For the text-containing cell, return its midpoint in [X, Y] coordinate format. 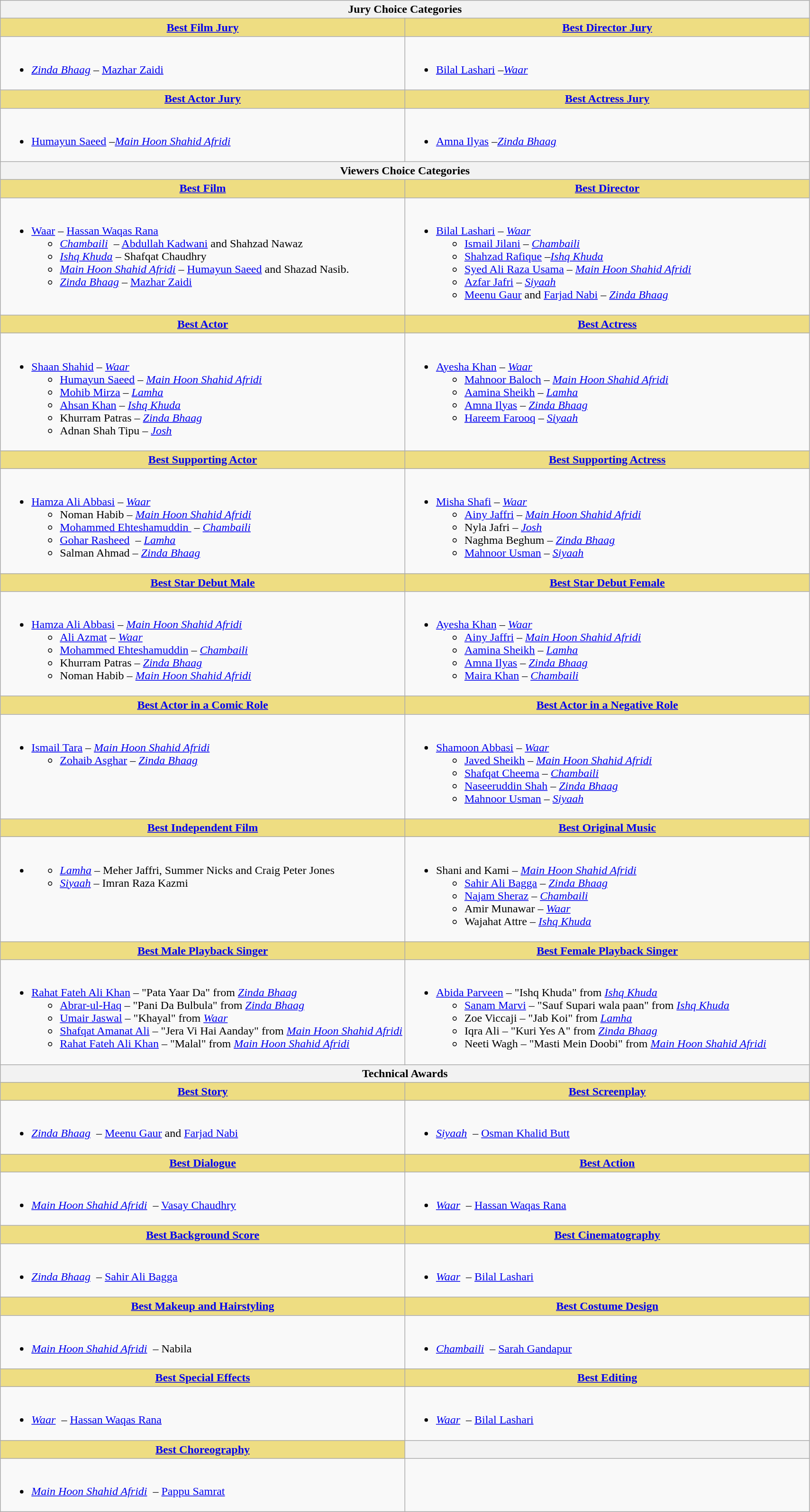
Best Story [203, 1091]
Misha Shafi – Waar Ainy Jaffri – Main Hoon Shahid AfridiNyla Jafri – JoshNaghma Beghum – Zinda BhaagMahnoor Usman – Siyaah [607, 521]
Ismail Tara – Main Hoon Shahid Afridi Zohaib Asghar – Zinda Bhaag [203, 766]
Best Director Jury [607, 27]
Shamoon Abbasi – Waar Javed Sheikh – Main Hoon Shahid AfridiShafqat Cheema – ChambailiNaseeruddin Shah – Zinda BhaagMahnoor Usman – Siyaah [607, 766]
Zinda Bhaag – Sahir Ali Bagga [203, 1270]
Best Star Debut Male [203, 582]
Best Costume Design [607, 1306]
Main Hoon Shahid Afridi – Pappu Samrat [203, 1485]
Zinda Bhaag – Mazhar Zaidi [203, 63]
Lamha – Meher Jaffri, Summer Nicks and Craig Peter JonesSiyaah – Imran Raza Kazmi [203, 890]
Best Editing [607, 1378]
Best Actor Jury [203, 99]
Best Actress Jury [607, 99]
Chambaili – Sarah Gandapur [607, 1341]
Best Cinematography [607, 1234]
Best Film Jury [203, 27]
Best Supporting Actor [203, 459]
Amna Ilyas –Zinda Bhaag [607, 135]
Best Film [203, 189]
Best Supporting Actress [607, 459]
Siyaah – Osman Khalid Butt [607, 1127]
Main Hoon Shahid Afridi – Nabila [203, 1341]
Hamza Ali Abbasi – WaarNoman Habib – Main Hoon Shahid Afridi Mohammed Ehteshamuddin – ChambailiGohar Rasheed – LamhaSalman Ahmad – Zinda Bhaag [203, 521]
Shani and Kami – Main Hoon Shahid Afridi Sahir Ali Bagga – Zinda BhaagNajam Sheraz – ChambailiAmir Munawar – WaarWajahat Attre – Ishq Khuda [607, 890]
Best Action [607, 1163]
Best Director [607, 189]
Humayun Saeed –Main Hoon Shahid Afridi [203, 135]
Best Male Playback Singer [203, 951]
Best Screenplay [607, 1091]
Main Hoon Shahid Afridi – Vasay Chaudhry [203, 1198]
Ayesha Khan – Waar Ainy Jaffri – Main Hoon Shahid AfridiAamina Sheikh – LamhaAmna Ilyas – Zinda BhaagMaira Khan – Chambaili [607, 644]
Best Female Playback Singer [607, 951]
Best Actor in a Negative Role [607, 705]
Technical Awards [405, 1073]
Best Special Effects [203, 1378]
Best Independent Film [203, 828]
Best Actor [203, 324]
Ayesha Khan – Waar Mahnoor Baloch – Main Hoon Shahid AfridiAamina Sheikh – LamhaAmna Ilyas – Zinda BhaagHareem Farooq – Siyaah [607, 392]
Best Choreography [203, 1449]
Bilal Lashari –Waar [607, 63]
Best Actor in a Comic Role [203, 705]
Best Dialogue [203, 1163]
Zinda Bhaag – Meenu Gaur and Farjad Nabi [203, 1127]
Best Background Score [203, 1234]
Best Actress [607, 324]
Viewers Choice Categories [405, 171]
Jury Choice Categories [405, 9]
Best Star Debut Female [607, 582]
Best Makeup and Hairstyling [203, 1306]
Best Original Music [607, 828]
